Capture the cell that displays the provided text and extract its (X, Y) central coordinate. 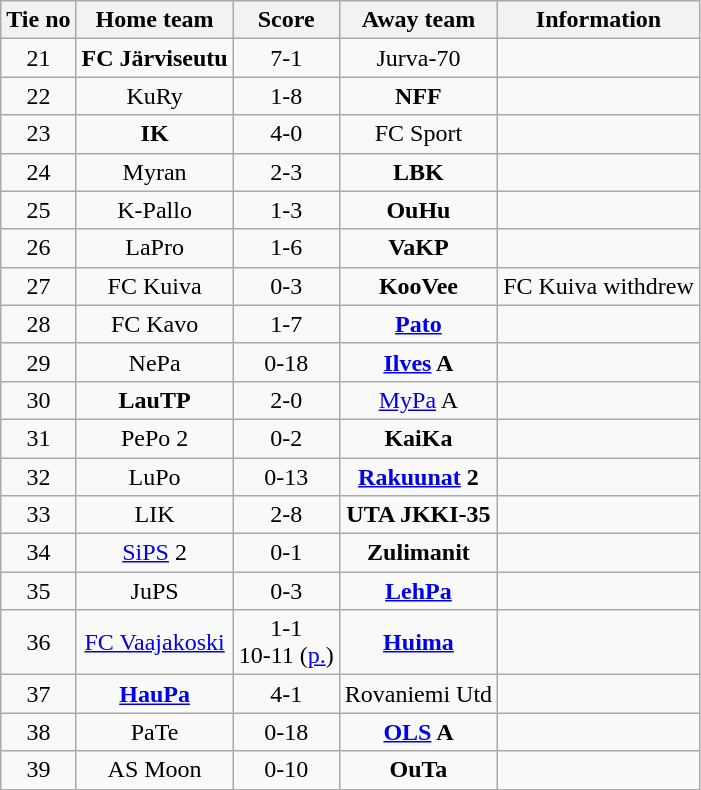
Ilves A (418, 362)
0-2 (286, 438)
36 (38, 642)
IK (154, 134)
31 (38, 438)
Huima (418, 642)
KuRy (154, 96)
JuPS (154, 591)
Away team (418, 20)
2-8 (286, 515)
4-0 (286, 134)
Zulimanit (418, 553)
1-7 (286, 324)
AS Moon (154, 770)
1-6 (286, 248)
37 (38, 694)
Jurva-70 (418, 58)
NFF (418, 96)
SiPS 2 (154, 553)
22 (38, 96)
FC Sport (418, 134)
39 (38, 770)
35 (38, 591)
1-8 (286, 96)
27 (38, 286)
FC Järviseutu (154, 58)
NePa (154, 362)
21 (38, 58)
Information (599, 20)
FC Vaajakoski (154, 642)
KooVee (418, 286)
Rakuunat 2 (418, 477)
OuHu (418, 210)
OLS A (418, 732)
34 (38, 553)
29 (38, 362)
OuTa (418, 770)
26 (38, 248)
24 (38, 172)
0-13 (286, 477)
30 (38, 400)
0-10 (286, 770)
Score (286, 20)
38 (38, 732)
FC Kuiva withdrew (599, 286)
UTA JKKI-35 (418, 515)
Rovaniemi Utd (418, 694)
VaKP (418, 248)
LBK (418, 172)
KaiKa (418, 438)
2-0 (286, 400)
0-1 (286, 553)
4-1 (286, 694)
PaTe (154, 732)
25 (38, 210)
LuPo (154, 477)
LehPa (418, 591)
FC Kavo (154, 324)
32 (38, 477)
FC Kuiva (154, 286)
Pato (418, 324)
33 (38, 515)
LIK (154, 515)
1-3 (286, 210)
PePo 2 (154, 438)
Home team (154, 20)
7-1 (286, 58)
LaPro (154, 248)
Myran (154, 172)
MyPa A (418, 400)
28 (38, 324)
2-3 (286, 172)
LauTP (154, 400)
HauPa (154, 694)
Tie no (38, 20)
1-1 10-11 (p.) (286, 642)
23 (38, 134)
K-Pallo (154, 210)
